Identify which cell holds the provided text, then report its [x, y] central coordinate. 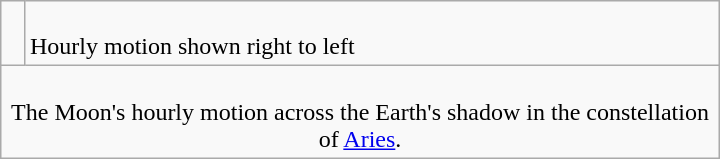
The Moon's hourly motion across the Earth's shadow in the constellation of Aries. [360, 112]
Hourly motion shown right to left [372, 34]
